For the text-containing cell, return its midpoint in (x, y) coordinate format. 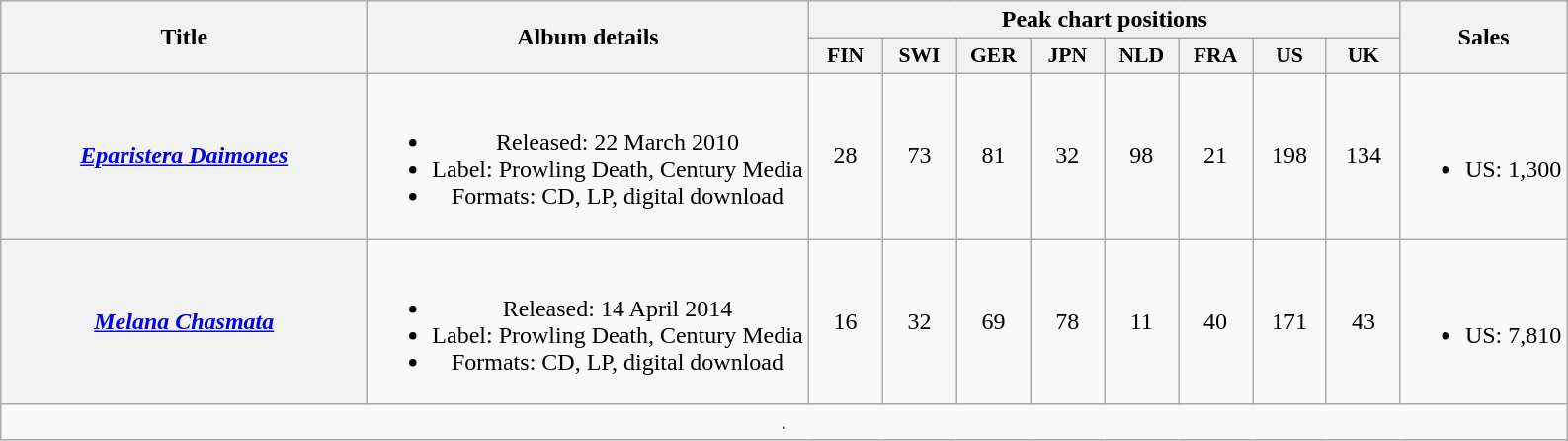
81 (994, 156)
US (1290, 56)
US: 1,300 (1483, 156)
11 (1142, 322)
JPN (1067, 56)
78 (1067, 322)
Title (184, 38)
Released: 14 April 2014Label: Prowling Death, Century MediaFormats: CD, LP, digital download (588, 322)
171 (1290, 322)
FRA (1215, 56)
73 (919, 156)
Album details (588, 38)
134 (1363, 156)
21 (1215, 156)
Sales (1483, 38)
Peak chart positions (1105, 20)
FIN (846, 56)
98 (1142, 156)
Melana Chasmata (184, 322)
US: 7,810 (1483, 322)
. (784, 422)
GER (994, 56)
43 (1363, 322)
UK (1363, 56)
198 (1290, 156)
NLD (1142, 56)
Eparistera Daimones (184, 156)
28 (846, 156)
Released: 22 March 2010Label: Prowling Death, Century MediaFormats: CD, LP, digital download (588, 156)
40 (1215, 322)
SWI (919, 56)
69 (994, 322)
16 (846, 322)
